Locate the cell with the specified text and output its (X, Y) center coordinate. 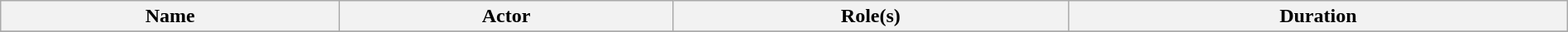
Duration (1318, 16)
Name (170, 16)
Actor (506, 16)
Role(s) (870, 16)
